For the text-containing cell, return its midpoint in [x, y] coordinate format. 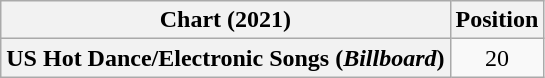
US Hot Dance/Electronic Songs (Billboard) [226, 58]
Position [497, 20]
Chart (2021) [226, 20]
20 [497, 58]
